Return [x, y] of the center of cell containing provided text 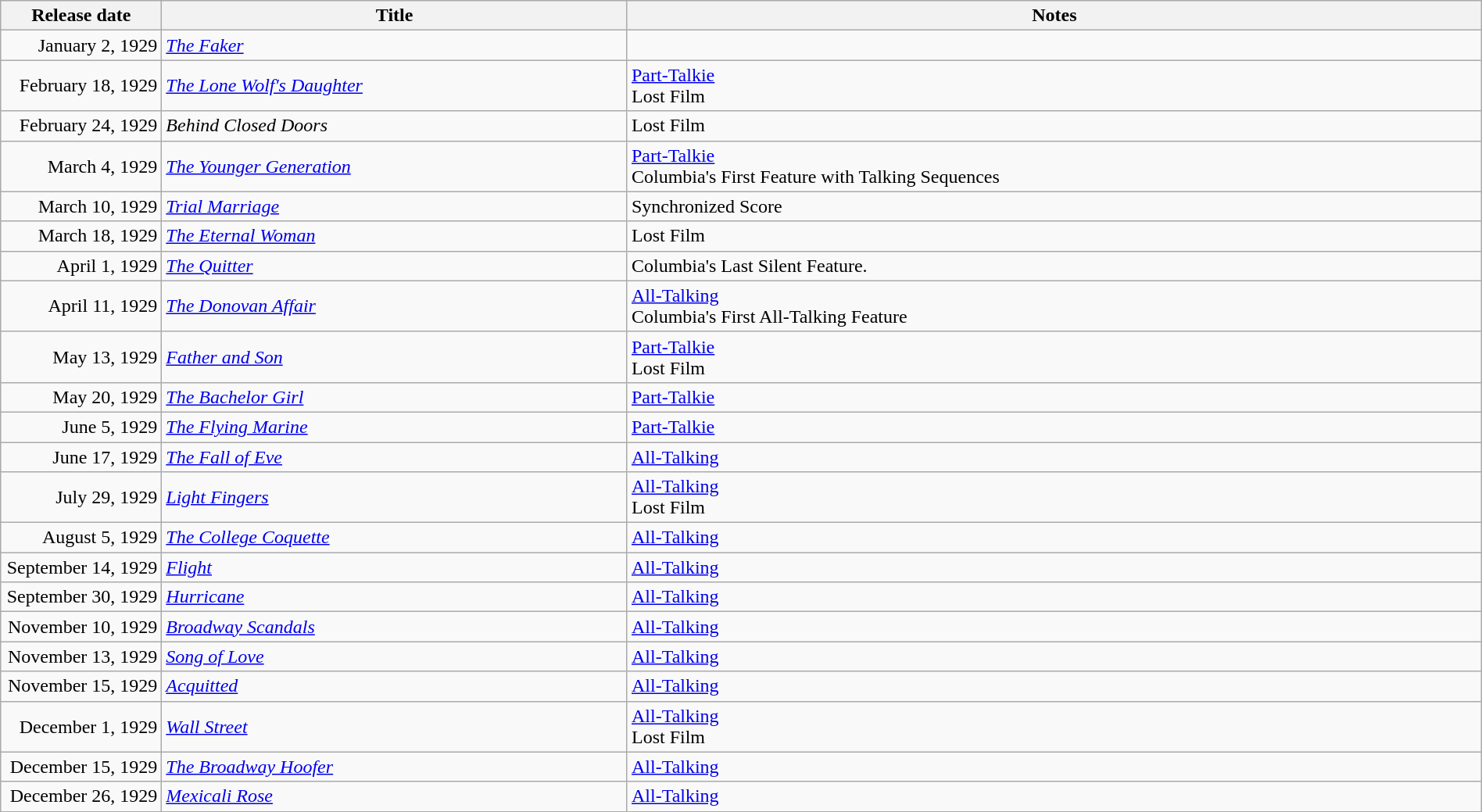
The College Coquette [395, 538]
November 10, 1929 [81, 627]
Song of Love [395, 656]
June 17, 1929 [81, 457]
Father and Son [395, 356]
Hurricane [395, 597]
August 5, 1929 [81, 538]
December 26, 1929 [81, 796]
Part-TalkieColumbia's First Feature with Talking Sequences [1054, 166]
Synchronized Score [1054, 206]
The Bachelor Girl [395, 397]
March 4, 1929 [81, 166]
The Eternal Woman [395, 236]
The Donovan Affair [395, 306]
The Fall of Eve [395, 457]
The Flying Marine [395, 427]
May 13, 1929 [81, 356]
The Younger Generation [395, 166]
September 30, 1929 [81, 597]
February 24, 1929 [81, 126]
April 1, 1929 [81, 266]
March 18, 1929 [81, 236]
Broadway Scandals [395, 627]
November 13, 1929 [81, 656]
September 14, 1929 [81, 567]
The Quitter [395, 266]
Behind Closed Doors [395, 126]
The Faker [395, 45]
November 15, 1929 [81, 686]
June 5, 1929 [81, 427]
All-TalkingColumbia's First All-Talking Feature [1054, 306]
The Broadway Hoofer [395, 767]
April 11, 1929 [81, 306]
July 29, 1929 [81, 497]
Mexicali Rose [395, 796]
Title [395, 16]
Columbia's Last Silent Feature. [1054, 266]
Flight [395, 567]
Notes [1054, 16]
March 10, 1929 [81, 206]
Wall Street [395, 727]
December 1, 1929 [81, 727]
Light Fingers [395, 497]
January 2, 1929 [81, 45]
The Lone Wolf's Daughter [395, 86]
February 18, 1929 [81, 86]
Trial Marriage [395, 206]
Acquitted [395, 686]
Release date [81, 16]
May 20, 1929 [81, 397]
December 15, 1929 [81, 767]
